For the text-containing cell, return its midpoint in (x, y) coordinate format. 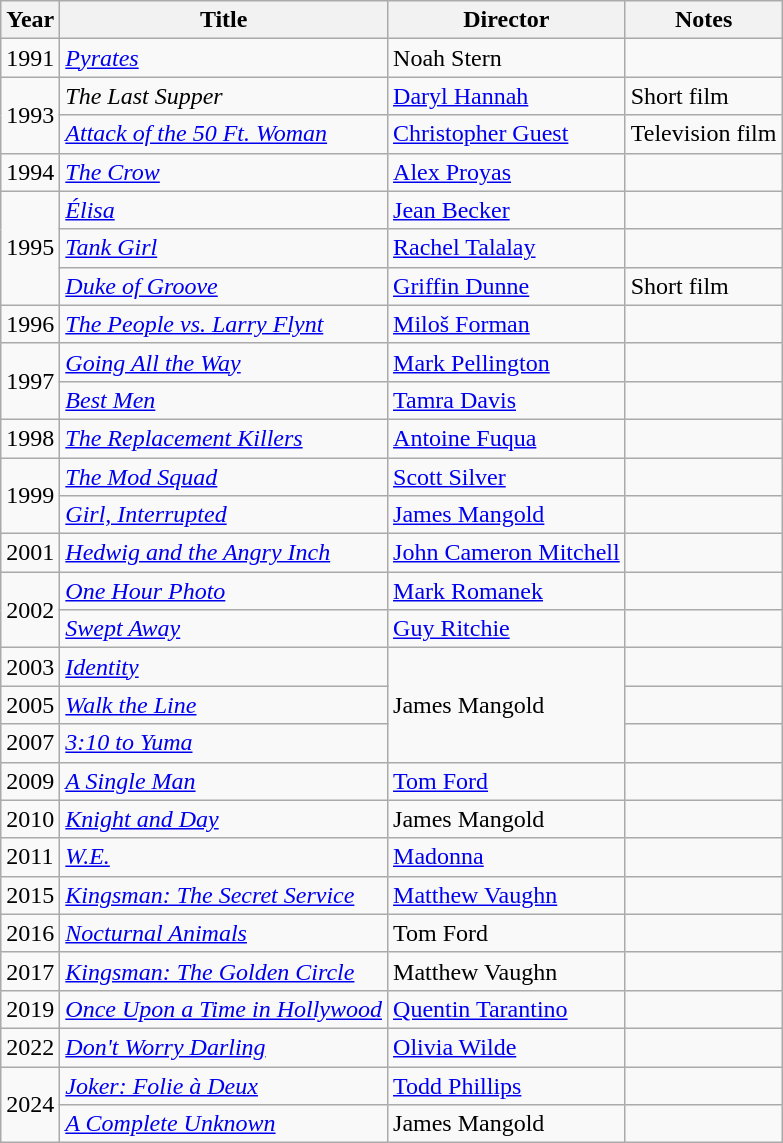
2011 (30, 857)
Duke of Groove (224, 286)
Christopher Guest (507, 134)
W.E. (224, 857)
Mark Pellington (507, 362)
Antoine Fuqua (507, 438)
Daryl Hannah (507, 96)
1993 (30, 115)
2009 (30, 781)
Guy Ritchie (507, 629)
Hedwig and the Angry Inch (224, 553)
Miloš Forman (507, 324)
Once Upon a Time in Hollywood (224, 1009)
Joker: Folie à Deux (224, 1085)
Best Men (224, 400)
Alex Proyas (507, 172)
Madonna (507, 857)
Kingsman: The Secret Service (224, 895)
One Hour Photo (224, 591)
Kingsman: The Golden Circle (224, 971)
3:10 to Yuma (224, 743)
Notes (704, 20)
2005 (30, 705)
Tank Girl (224, 248)
Todd Phillips (507, 1085)
The Mod Squad (224, 477)
Olivia Wilde (507, 1047)
Television film (704, 134)
The Last Supper (224, 96)
Going All the Way (224, 362)
2017 (30, 971)
1999 (30, 496)
1998 (30, 438)
Director (507, 20)
1997 (30, 381)
A Single Man (224, 781)
2003 (30, 667)
1995 (30, 248)
2016 (30, 933)
A Complete Unknown (224, 1124)
The Replacement Killers (224, 438)
2022 (30, 1047)
Year (30, 20)
Identity (224, 667)
Quentin Tarantino (507, 1009)
Rachel Talalay (507, 248)
2015 (30, 895)
Don't Worry Darling (224, 1047)
2001 (30, 553)
Title (224, 20)
Pyrates (224, 58)
1994 (30, 172)
Noah Stern (507, 58)
The Crow (224, 172)
Mark Romanek (507, 591)
1996 (30, 324)
The People vs. Larry Flynt (224, 324)
Griffin Dunne (507, 286)
Knight and Day (224, 819)
2002 (30, 610)
Élisa (224, 210)
Jean Becker (507, 210)
Scott Silver (507, 477)
2024 (30, 1104)
John Cameron Mitchell (507, 553)
Nocturnal Animals (224, 933)
2007 (30, 743)
Attack of the 50 Ft. Woman (224, 134)
2019 (30, 1009)
Walk the Line (224, 705)
Tamra Davis (507, 400)
Girl, Interrupted (224, 515)
1991 (30, 58)
Swept Away (224, 629)
2010 (30, 819)
